Return [X, Y] of the center of cell containing provided text 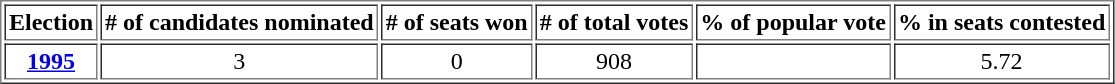
3 [239, 62]
% in seats contested [1001, 22]
# of candidates nominated [239, 22]
5.72 [1001, 62]
908 [614, 62]
# of seats won [456, 22]
% of popular vote [794, 22]
1995 [50, 62]
0 [456, 62]
# of total votes [614, 22]
Election [50, 22]
